Return (X, Y) of the center of cell containing provided text 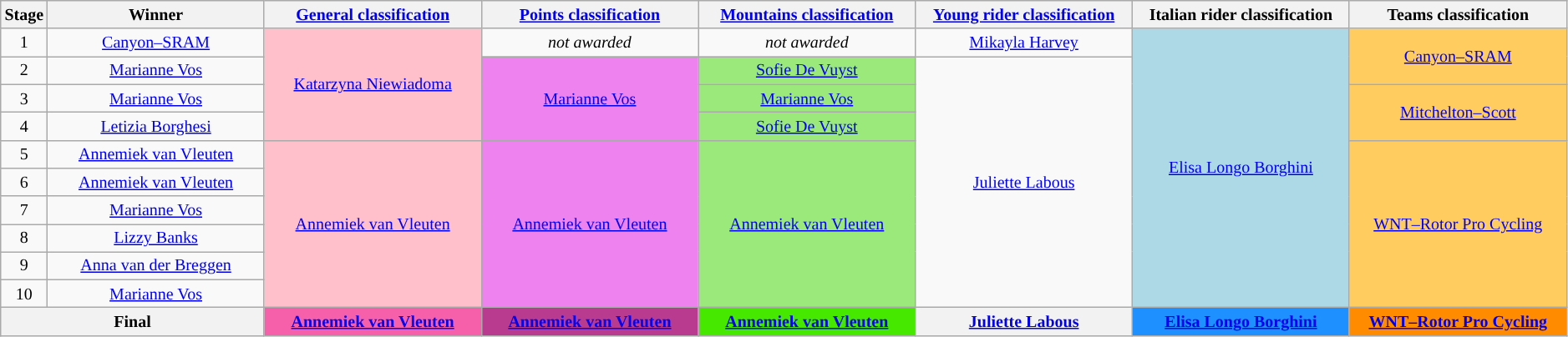
Stage (24, 15)
2 (24, 70)
3 (24, 98)
9 (24, 265)
Mikayla Harvey (1024, 43)
Mitchelton–Scott (1458, 112)
10 (24, 294)
General classification (373, 15)
Anna van der Breggen (155, 265)
Letizia Borghesi (155, 127)
Teams classification (1458, 15)
1 (24, 43)
5 (24, 153)
Winner (155, 15)
8 (24, 239)
7 (24, 210)
Lizzy Banks (155, 239)
Young rider classification (1024, 15)
Katarzyna Niewiadoma (373, 85)
4 (24, 127)
Final (132, 322)
Italian rider classification (1241, 15)
Points classification (590, 15)
6 (24, 182)
Mountains classification (807, 15)
